Return [X, Y] of the center of cell containing provided text 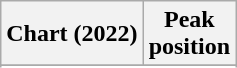
Chart (2022) [72, 34]
Peakposition [189, 34]
